Extract the (x, y) coordinate from the center of the cell holding the provided text.  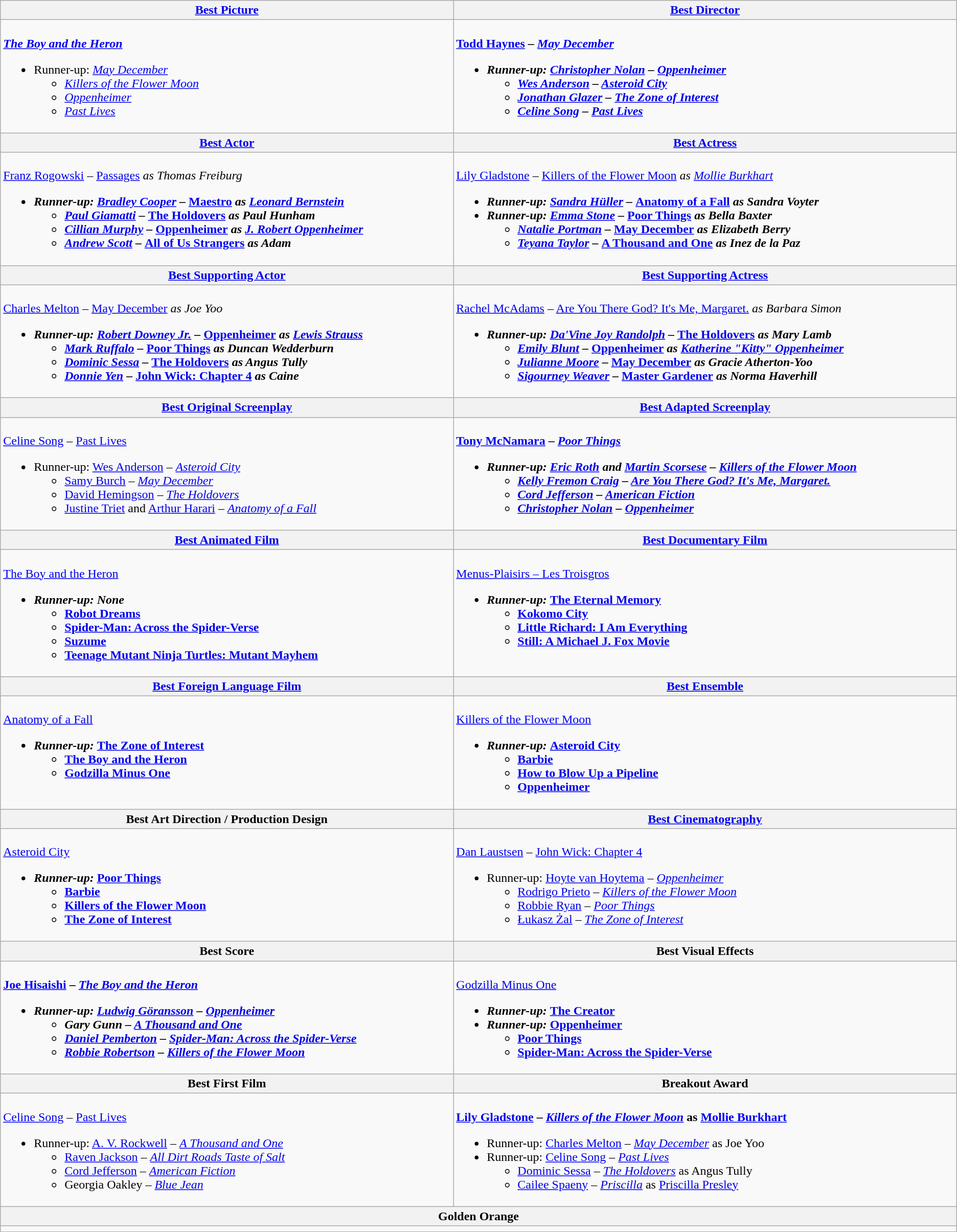
Best Actress (705, 143)
Best Documentary Film (705, 540)
Best Animated Film (227, 540)
Best First Film (227, 1084)
Best Cinematography (705, 818)
Best Director (705, 10)
Breakout Award (705, 1084)
Best Visual Effects (705, 951)
Best Supporting Actress (705, 275)
Best Art Direction / Production Design (227, 818)
Best Adapted Screenplay (705, 407)
Best Actor (227, 143)
Asteroid CityRunner-up: Poor ThingsBarbieKillers of the Flower MoonThe Zone of Interest (227, 885)
Best Original Screenplay (227, 407)
Best Supporting Actor (227, 275)
Menus-Plaisirs – Les TroisgrosRunner-up: The Eternal MemoryKokomo CityLittle Richard: I Am EverythingStill: A Michael J. Fox Movie (705, 613)
The Boy and the HeronRunner-up: NoneRobot DreamsSpider-Man: Across the Spider-VerseSuzumeTeenage Mutant Ninja Turtles: Mutant Mayhem (227, 613)
Best Foreign Language Film (227, 686)
Anatomy of a FallRunner-up: The Zone of InterestThe Boy and the HeronGodzilla Minus One (227, 752)
Best Picture (227, 10)
The Boy and the HeronRunner-up: May DecemberKillers of the Flower MoonOppenheimerPast Lives (227, 77)
Best Ensemble (705, 686)
Godzilla Minus OneRunner-up: The CreatorRunner-up: OppenheimerPoor ThingsSpider-Man: Across the Spider-Verse (705, 1017)
Golden Orange (478, 1216)
Best Score (227, 951)
Killers of the Flower MoonRunner-up: Asteroid CityBarbieHow to Blow Up a PipelineOppenheimer (705, 752)
